Pinpoint the cell where the given text exists, returning its [X, Y] midpoint coordinate. 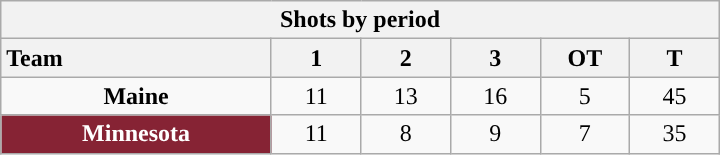
Shots by period [360, 20]
T [675, 58]
35 [675, 134]
OT [585, 58]
3 [496, 58]
7 [585, 134]
2 [406, 58]
16 [496, 96]
13 [406, 96]
Minnesota [136, 134]
1 [316, 58]
8 [406, 134]
Maine [136, 96]
45 [675, 96]
9 [496, 134]
5 [585, 96]
Team [136, 58]
